Determine the [X, Y] coordinate at the center of the cell enclosing the given text.  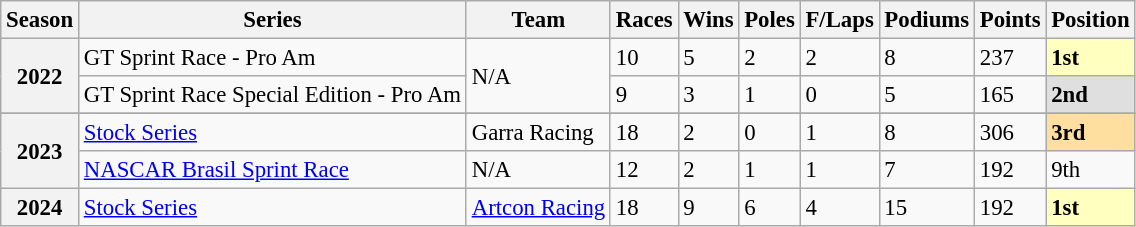
Position [1090, 20]
10 [644, 58]
306 [1010, 133]
Races [644, 20]
Poles [770, 20]
Wins [708, 20]
GT Sprint Race - Pro Am [272, 58]
Artcon Racing [538, 208]
Points [1010, 20]
2024 [40, 208]
15 [926, 208]
Podiums [926, 20]
2nd [1090, 95]
2023 [40, 152]
12 [644, 170]
GT Sprint Race Special Edition - Pro Am [272, 95]
2022 [40, 76]
Series [272, 20]
3 [708, 95]
Garra Racing [538, 133]
7 [926, 170]
Team [538, 20]
Season [40, 20]
NASCAR Brasil Sprint Race [272, 170]
165 [1010, 95]
6 [770, 208]
3rd [1090, 133]
9th [1090, 170]
F/Laps [840, 20]
4 [840, 208]
237 [1010, 58]
